Extract the [x, y] coordinate from the center of the cell holding the provided text.  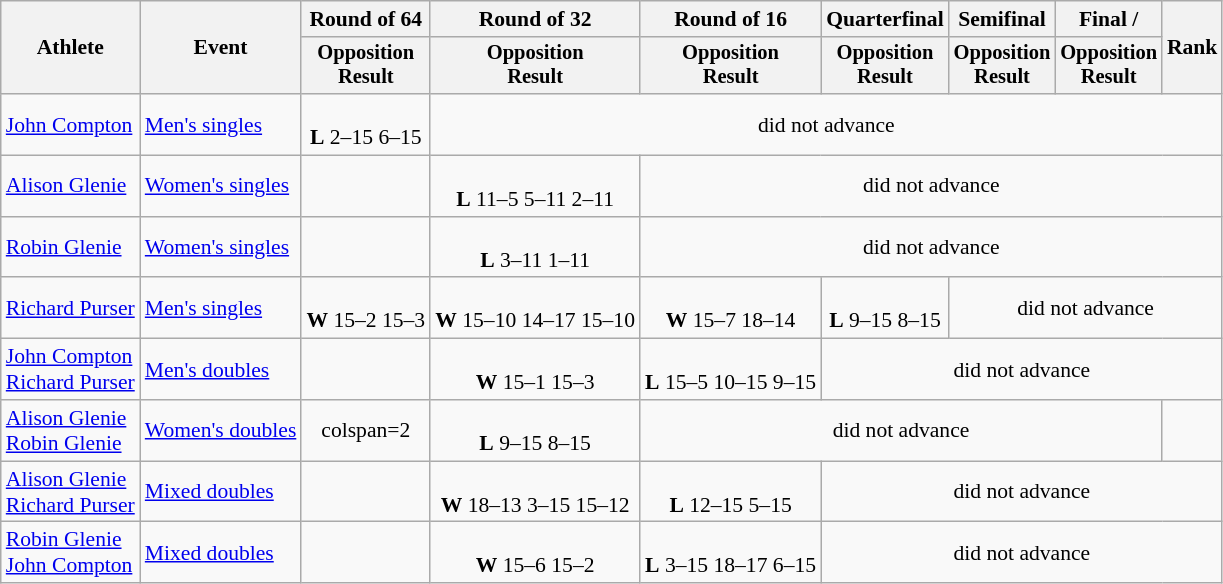
L 3–15 18–17 6–15 [730, 552]
John Compton [70, 124]
Rank [1192, 48]
Semifinal [1002, 19]
Alison Glenie [70, 186]
colspan=2 [366, 430]
W 15–10 14–17 15–10 [535, 308]
Event [221, 48]
W 15–1 15–3 [535, 370]
L 15–5 10–15 9–15 [730, 370]
W 15–2 15–3 [366, 308]
W 18–13 3–15 15–12 [535, 492]
Robin GlenieJohn Compton [70, 552]
Athlete [70, 48]
Round of 64 [366, 19]
Alison GlenieRobin Glenie [70, 430]
Robin Glenie [70, 248]
L 2–15 6–15 [366, 124]
John ComptonRichard Purser [70, 370]
Quarterfinal [885, 19]
Richard Purser [70, 308]
L 3–11 1–11 [535, 248]
Round of 32 [535, 19]
W 15–6 15–2 [535, 552]
Alison GlenieRichard Purser [70, 492]
Round of 16 [730, 19]
W 15–7 18–14 [730, 308]
Women's doubles [221, 430]
Final / [1108, 19]
Men's doubles [221, 370]
L 11–5 5–11 2–11 [535, 186]
L 12–15 5–15 [730, 492]
